Return the [x, y] coordinate for the center point of the cell that contains the specified text.  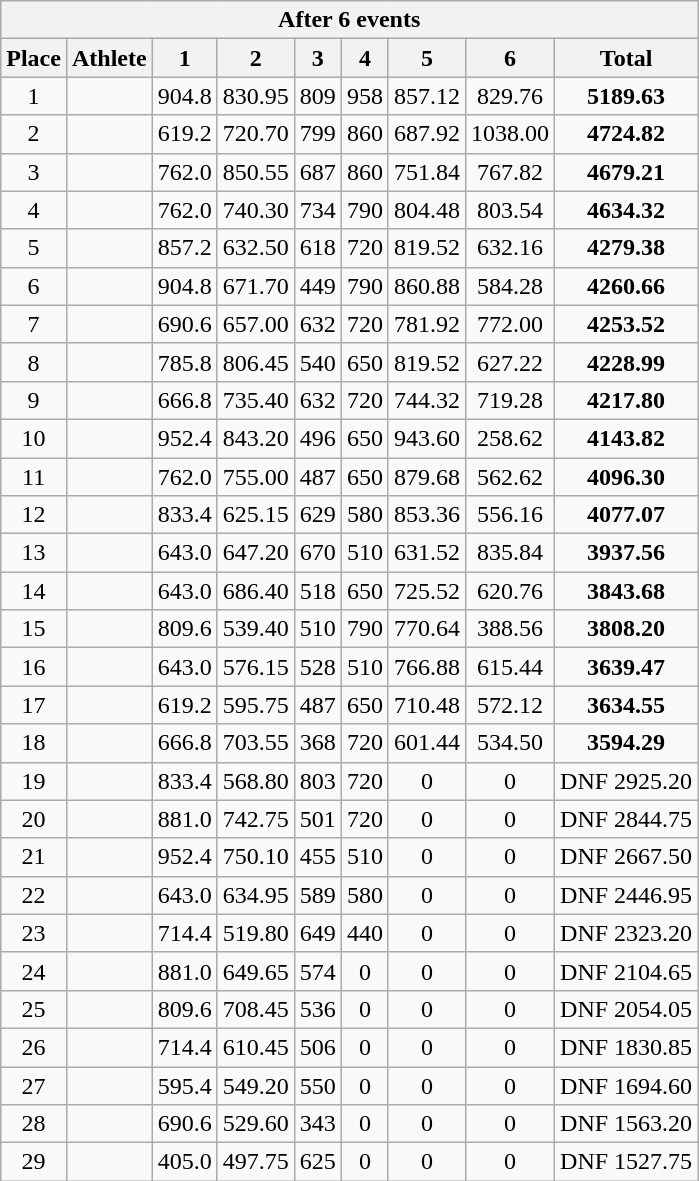
22 [34, 895]
576.15 [256, 667]
850.55 [256, 172]
725.52 [426, 591]
806.45 [256, 362]
632.16 [510, 248]
540 [318, 362]
750.10 [256, 857]
534.50 [510, 743]
496 [318, 438]
DNF 1694.60 [626, 1085]
4143.82 [626, 438]
835.84 [510, 553]
744.32 [426, 400]
4217.80 [626, 400]
595.75 [256, 705]
629 [318, 515]
568.80 [256, 781]
620.76 [510, 591]
857.12 [426, 96]
529.60 [256, 1124]
627.22 [510, 362]
3808.20 [626, 629]
368 [318, 743]
DNF 2446.95 [626, 895]
DNF 2925.20 [626, 781]
1038.00 [510, 134]
19 [34, 781]
29 [34, 1162]
742.75 [256, 819]
804.48 [426, 210]
803.54 [510, 210]
799 [318, 134]
9 [34, 400]
634.95 [256, 895]
4077.07 [626, 515]
497.75 [256, 1162]
720.70 [256, 134]
572.12 [510, 705]
25 [34, 1009]
DNF 1527.75 [626, 1162]
772.00 [510, 324]
DNF 2104.65 [626, 971]
440 [364, 933]
528 [318, 667]
686.40 [256, 591]
3937.56 [626, 553]
4260.66 [626, 286]
671.70 [256, 286]
28 [34, 1124]
343 [318, 1124]
649 [318, 933]
595.4 [184, 1085]
3639.47 [626, 667]
519.80 [256, 933]
625 [318, 1162]
943.60 [426, 438]
24 [34, 971]
5189.63 [626, 96]
18 [34, 743]
803 [318, 781]
3594.29 [626, 743]
17 [34, 705]
589 [318, 895]
556.16 [510, 515]
4253.52 [626, 324]
405.0 [184, 1162]
719.28 [510, 400]
27 [34, 1085]
710.48 [426, 705]
615.44 [510, 667]
830.95 [256, 96]
21 [34, 857]
785.8 [184, 362]
16 [34, 667]
4096.30 [626, 477]
15 [34, 629]
DNF 2323.20 [626, 933]
13 [34, 553]
625.15 [256, 515]
11 [34, 477]
4634.32 [626, 210]
879.68 [426, 477]
550 [318, 1085]
20 [34, 819]
536 [318, 1009]
670 [318, 553]
8 [34, 362]
DNF 2054.05 [626, 1009]
449 [318, 286]
829.76 [510, 96]
23 [34, 933]
853.36 [426, 515]
DNF 1830.85 [626, 1047]
631.52 [426, 553]
770.64 [426, 629]
Place [34, 58]
4679.21 [626, 172]
3843.68 [626, 591]
4724.82 [626, 134]
7 [34, 324]
4279.38 [626, 248]
26 [34, 1047]
708.45 [256, 1009]
14 [34, 591]
549.20 [256, 1085]
809 [318, 96]
610.45 [256, 1047]
DNF 2844.75 [626, 819]
584.28 [510, 286]
DNF 1563.20 [626, 1124]
Total [626, 58]
539.40 [256, 629]
857.2 [184, 248]
767.82 [510, 172]
703.55 [256, 743]
DNF 2667.50 [626, 857]
649.65 [256, 971]
601.44 [426, 743]
12 [34, 515]
258.62 [510, 438]
766.88 [426, 667]
501 [318, 819]
687 [318, 172]
4228.99 [626, 362]
455 [318, 857]
Athlete [109, 58]
518 [318, 591]
618 [318, 248]
388.56 [510, 629]
755.00 [256, 477]
632.50 [256, 248]
574 [318, 971]
562.62 [510, 477]
734 [318, 210]
10 [34, 438]
687.92 [426, 134]
751.84 [426, 172]
735.40 [256, 400]
647.20 [256, 553]
657.00 [256, 324]
860.88 [426, 286]
3634.55 [626, 705]
506 [318, 1047]
958 [364, 96]
781.92 [426, 324]
843.20 [256, 438]
After 6 events [350, 20]
740.30 [256, 210]
